Scan for the cell matching the given text and deliver its [x, y] coordinate at center. 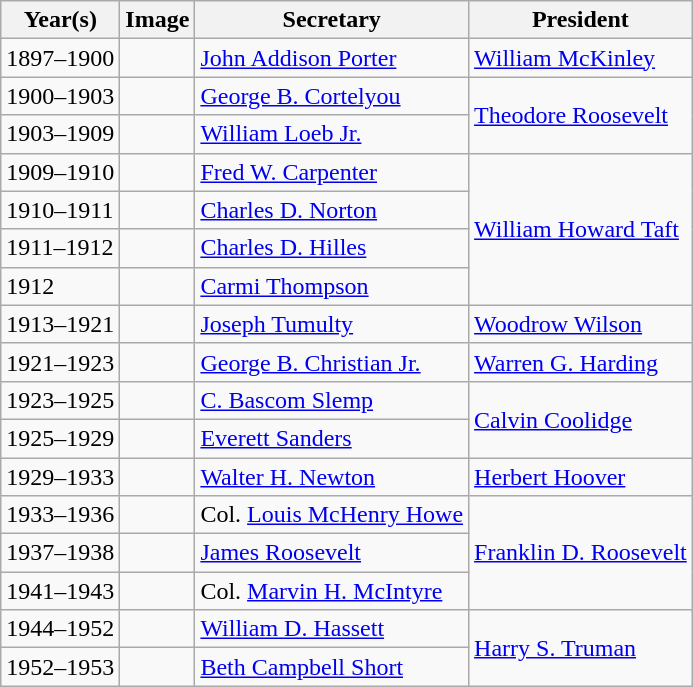
1952–1953 [60, 667]
Fred W. Carpenter [332, 172]
1941–1943 [60, 591]
1937–1938 [60, 553]
Herbert Hoover [581, 477]
1944–1952 [60, 629]
Everett Sanders [332, 438]
1909–1910 [60, 172]
Charles D. Hilles [332, 248]
William McKinley [581, 58]
1925–1929 [60, 438]
Carmi Thompson [332, 286]
Franklin D. Roosevelt [581, 553]
President [581, 20]
William Loeb Jr. [332, 134]
George B. Christian Jr. [332, 362]
1910–1911 [60, 210]
William D. Hassett [332, 629]
1913–1921 [60, 324]
Secretary [332, 20]
John Addison Porter [332, 58]
C. Bascom Slemp [332, 400]
Year(s) [60, 20]
1923–1925 [60, 400]
1921–1923 [60, 362]
1912 [60, 286]
1903–1909 [60, 134]
Image [158, 20]
Col. Louis McHenry Howe [332, 515]
George B. Cortelyou [332, 96]
Warren G. Harding [581, 362]
Woodrow Wilson [581, 324]
1897–1900 [60, 58]
James Roosevelt [332, 553]
Walter H. Newton [332, 477]
Calvin Coolidge [581, 419]
Col. Marvin H. McIntyre [332, 591]
William Howard Taft [581, 229]
Beth Campbell Short [332, 667]
Harry S. Truman [581, 648]
1929–1933 [60, 477]
Theodore Roosevelt [581, 115]
Charles D. Norton [332, 210]
1900–1903 [60, 96]
1911–1912 [60, 248]
Joseph Tumulty [332, 324]
1933–1936 [60, 515]
